Determine the (X, Y) coordinate at the center of the cell enclosing the given text.  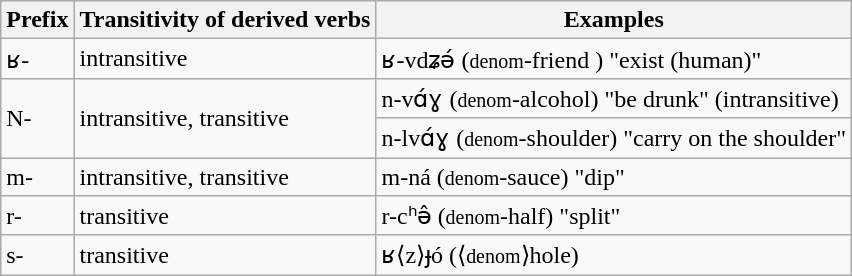
Examples (614, 20)
N- (38, 118)
n-lvɑ́ɣ (denom-shoulder) "carry on the shoulder" (614, 138)
r- (38, 216)
ʁ- (38, 59)
m-ná (denom-sauce) "dip" (614, 177)
intransitive (225, 59)
s- (38, 255)
m- (38, 177)
ʁ-vdʑə́ (denom-friend ) "exist (human)" (614, 59)
n-vɑ́ɣ (denom-alcohol) "be drunk" (intransitive) (614, 98)
ʁ⟨z⟩ɟó (⟨denom⟩hole) (614, 255)
Transitivity of derived verbs (225, 20)
r-cʰə̂ (denom-half) "split" (614, 216)
Prefix (38, 20)
